Pinpoint the cell where the given text exists, returning its (X, Y) midpoint coordinate. 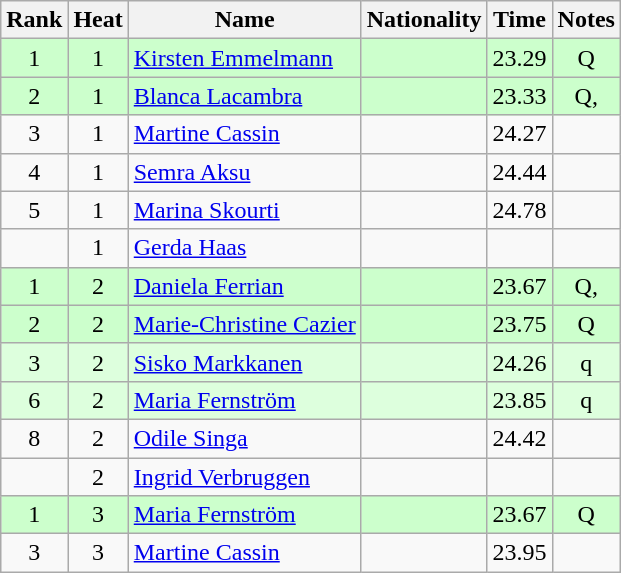
Nationality (424, 20)
4 (34, 172)
23.95 (520, 553)
Gerda Haas (244, 248)
Time (520, 20)
24.27 (520, 134)
24.78 (520, 210)
Kirsten Emmelmann (244, 58)
23.75 (520, 324)
Ingrid Verbruggen (244, 477)
24.44 (520, 172)
Sisko Markkanen (244, 362)
8 (34, 438)
Daniela Ferrian (244, 286)
Marina Skourti (244, 210)
Rank (34, 20)
5 (34, 210)
24.26 (520, 362)
23.33 (520, 96)
23.85 (520, 400)
Name (244, 20)
Heat (98, 20)
Blanca Lacambra (244, 96)
24.42 (520, 438)
Notes (586, 20)
6 (34, 400)
Semra Aksu (244, 172)
23.29 (520, 58)
Odile Singa (244, 438)
Marie-Christine Cazier (244, 324)
